Output the [X, Y] coordinate of the center of the cell containing the given text.  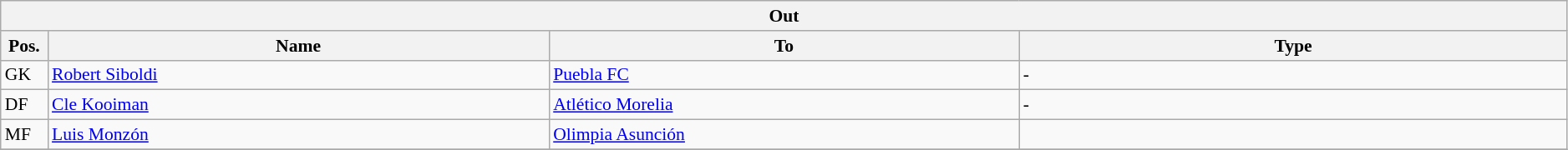
Cle Kooiman [298, 105]
Puebla FC [784, 75]
DF [24, 105]
MF [24, 135]
Name [298, 46]
Type [1293, 46]
Luis Monzón [298, 135]
Pos. [24, 46]
Atlético Morelia [784, 105]
Out [784, 16]
Robert Siboldi [298, 75]
GK [24, 75]
Olimpia Asunción [784, 135]
To [784, 46]
